Find where the given text appears and provide that cell's center as [X, Y] coordinate. 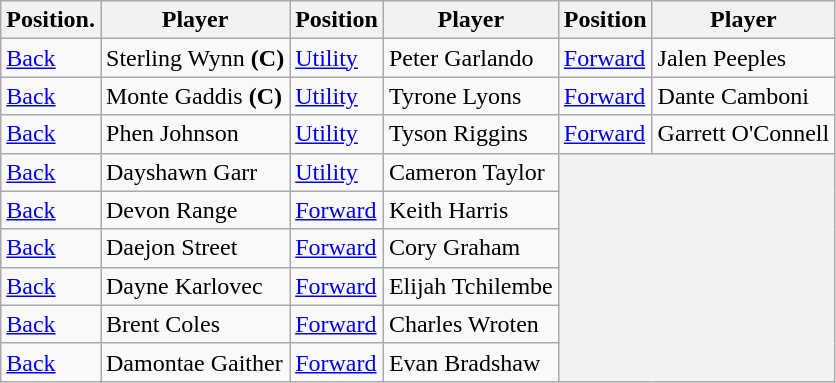
Evan Bradshaw [470, 362]
Daejon Street [194, 248]
Position. [51, 20]
Peter Garlando [470, 58]
Devon Range [194, 210]
Dante Camboni [744, 96]
Phen Johnson [194, 134]
Sterling Wynn (C) [194, 58]
Jalen Peeples [744, 58]
Monte Gaddis (C) [194, 96]
Charles Wroten [470, 324]
Dayne Karlovec [194, 286]
Keith Harris [470, 210]
Dayshawn Garr [194, 172]
Brent Coles [194, 324]
Tyrone Lyons [470, 96]
Damontae Gaither [194, 362]
Cory Graham [470, 248]
Elijah Tchilembe [470, 286]
Tyson Riggins [470, 134]
Garrett O'Connell [744, 134]
Cameron Taylor [470, 172]
